Identify which cell holds the provided text, then report its [X, Y] central coordinate. 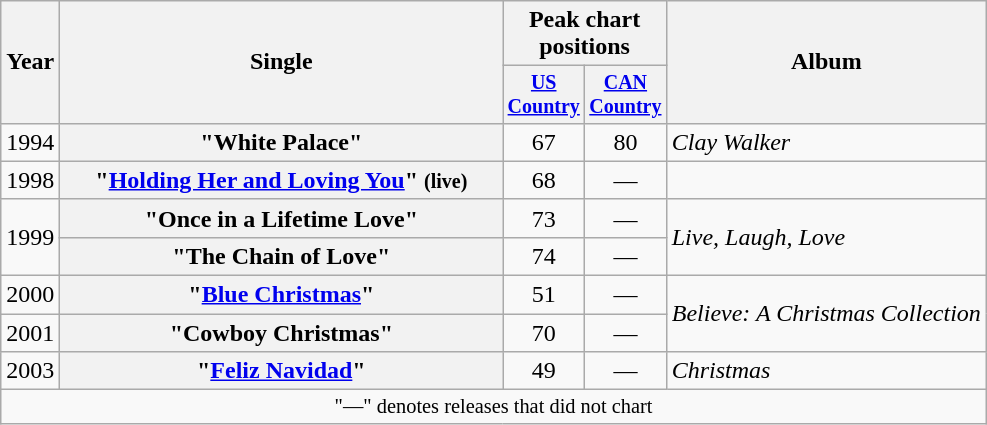
1998 [30, 180]
80 [626, 142]
"Once in a Lifetime Love" [282, 218]
Christmas [826, 371]
"Holding Her and Loving You" (live) [282, 180]
67 [544, 142]
"Blue Christmas" [282, 295]
Believe: A Christmas Collection [826, 314]
Single [282, 62]
Live, Laugh, Love [826, 237]
2000 [30, 295]
51 [544, 295]
49 [544, 371]
1999 [30, 237]
74 [544, 256]
"The Chain of Love" [282, 256]
Year [30, 62]
"Cowboy Christmas" [282, 333]
"Feliz Navidad" [282, 371]
68 [544, 180]
US Country [544, 94]
2003 [30, 371]
2001 [30, 333]
Album [826, 62]
73 [544, 218]
1994 [30, 142]
"White Palace" [282, 142]
"—" denotes releases that did not chart [494, 407]
70 [544, 333]
Peak chartpositions [584, 34]
Clay Walker [826, 142]
CAN Country [626, 94]
